Provide the [x, y] coordinate of the cell's center where the given text is located.  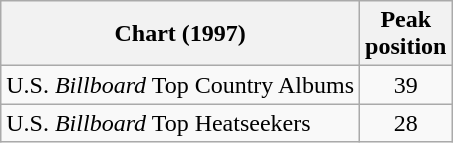
28 [406, 123]
U.S. Billboard Top Heatseekers [180, 123]
39 [406, 85]
Peakposition [406, 34]
Chart (1997) [180, 34]
U.S. Billboard Top Country Albums [180, 85]
